Return [X, Y] of the center of cell containing provided text 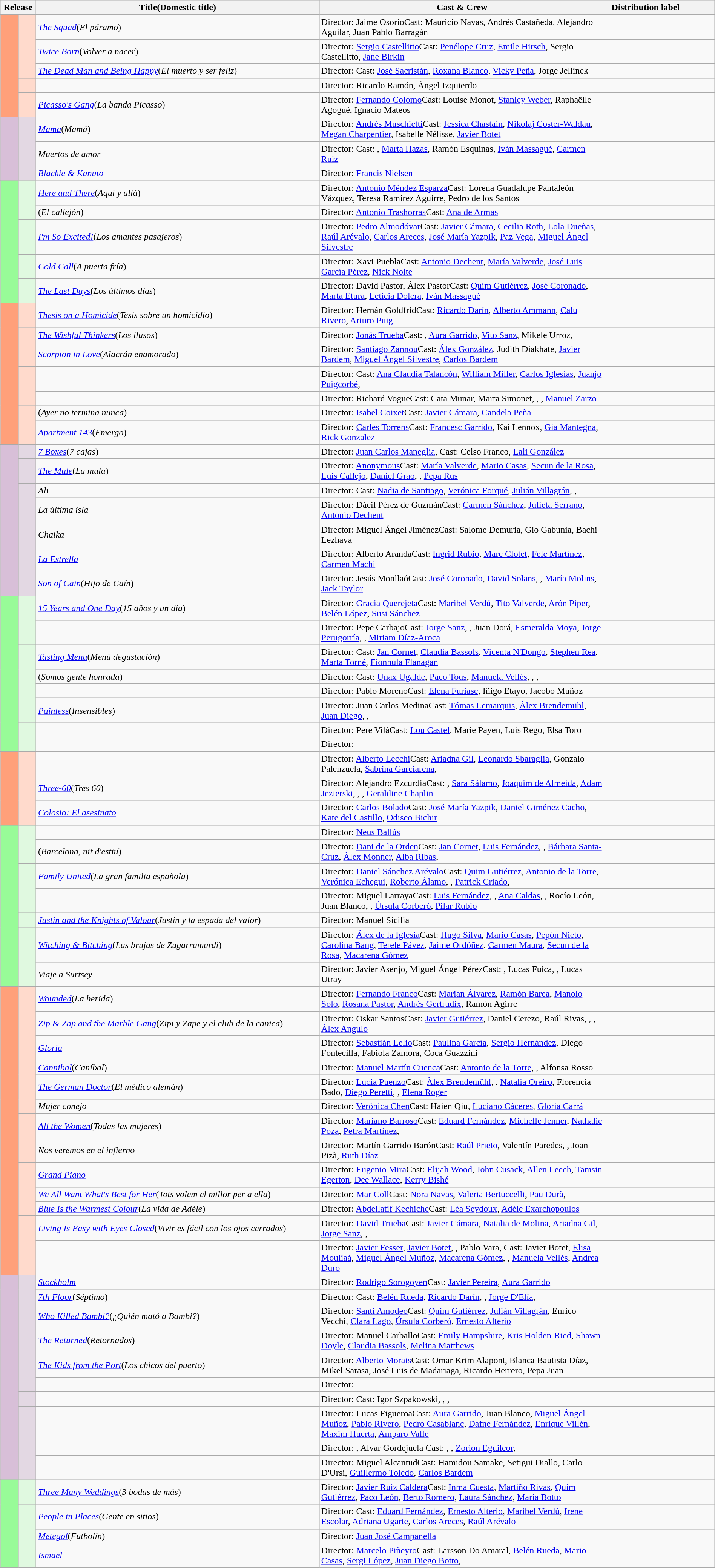
Distribution label [646, 8]
Director: Manuel Sicilia [462, 920]
Three Many Weddings(3 bodas de más) [177, 1492]
Mama(Mamá) [177, 129]
Director: , Alvar Gordejuela Cast: , , Zorion Eguileor, [462, 1448]
Justin and the Knights of Valour(Justin y la espada del valor) [177, 920]
Director: Andrés MuschiettiCast: Jessica Chastain, Nikolaj Coster-Waldau, Megan Charpentier, Isabelle Nélisse, Javier Botet [462, 129]
Zip & Zap and the Marble Gang(Zipi y Zape y el club de la canica) [177, 1024]
Thesis on a Homicide(Tesis sobre un homicidio) [177, 315]
Ali [177, 490]
Director: Neus Ballús [462, 832]
Director: David Pastor, Àlex PastorCast: Quim Gutiérrez, José Coronado, Marta Etura, Leticia Dolera, Iván Massagué [462, 291]
Ismael [177, 1556]
Director: Daniel Sánchez ArévaloCast: Quim Gutiérrez, Antonio de la Torre, Verónica Echegui, Roberto Álamo, , Patrick Criado, [462, 876]
Director: Cast: Eduard Fernández, Ernesto Alterio, Maribel Verdú, Irene Escolar, Adriana Ugarte, Carlos Areces, Raúl Arévalo [462, 1516]
Picasso's Gang(La banda Picasso) [177, 105]
Director: Marcelo PiñeyroCast: Larsson Do Amaral, Belén Rueda, Mario Casas, Sergi López, Juan Diego Botto, [462, 1556]
Director: Santiago ZannouCast: Álex González, Judith Diakhate, Javier Bardem, Miguel Ángel Silvestre, Carlos Bardem [462, 355]
Director: Richard VogueCast: Cata Munar, Marta Simonet, , , Manuel Zarzo [462, 398]
Tasting Menu(Menú degustación) [177, 657]
Metegol(Futbolín) [177, 1536]
Director: Javier Ruiz CalderaCast: Inma Cuesta, Martiño Rivas, Quim Gutiérrez, Paco León, Berto Romero, Laura Sánchez, María Botto [462, 1492]
Director: Jaime OsorioCast: Mauricio Navas, Andrés Castañeda, Alejandro Aguilar, Juan Pablo Barragán [462, 27]
(Barcelona, nit d'estiu) [177, 852]
Director: Martín Garrido BarónCast: Raúl Prieto, Valentín Paredes, , Joan Pizà, Ruth Díaz [462, 1150]
Director: Mariano BarrosoCast: Eduard Fernández, Michelle Jenner, Nathalie Poza, Petra Martínez, [462, 1126]
Director: Cast: , Marta Hazas, Ramón Esquinas, Iván Massagué, Carmen Ruiz [462, 154]
Scorpion in Love(Alacrán enamorado) [177, 355]
People in Places(Gente en sitios) [177, 1516]
Director: Sergio CastellittoCast: Penélope Cruz, Emile Hirsch, Sergio Castellitto, Jane Birkin [462, 51]
Director: Lucía PuenzoCast: Àlex Brendemühl, , Natalia Oreiro, Florencia Bado, Diego Peretti, , Elena Roger [462, 1087]
Director: Fernando ColomoCast: Louise Monot, Stanley Weber, Raphaëlle Agogué, Ignacio Mateos [462, 105]
Director: Rodrigo SorogoyenCast: Javier Pereira, Aura Garrido [462, 1282]
Director: AnonymousCast: María Valverde, Mario Casas, Secun de la Rosa, Luis Callejo, Daniel Grao, , Pepa Rus [462, 471]
The Kids from the Port(Los chicos del puerto) [177, 1365]
Director: Cast: Igor Szpakowski, , , [462, 1399]
Director: Carles TorrensCast: Francesc Garrido, Kai Lennox, Gia Mantegna, Rick Gonzalez [462, 432]
Director: Miguel LarrayaCast: Luis Fernández, , Ana Caldas, , Rocío León, Juan Blanco, , Úrsula Corberó, Pilar Rubio [462, 901]
Director: Cast: Unax Ugalde, Paco Tous, Manuela Vellés, , , [462, 677]
Twice Born(Volver a nacer) [177, 51]
The Returned(Retornados) [177, 1341]
Grand Piano [177, 1175]
Director: Juan José Campanella [462, 1536]
15 Years and One Day(15 años y un día) [177, 608]
La Estrella [177, 559]
Colosio: El asesinato [177, 812]
(El callejón) [177, 212]
Cast & Crew [462, 8]
Director: Miguel Ángel JiménezCast: Salome Demuria, Gio Gabunia, Bachi Lezhava [462, 534]
Director: Jonás TruebaCast: , Aura Garrido, Vito Sanz, Mikele Urroz, [462, 335]
The Squad(El páramo) [177, 27]
Here and There(Aquí y allá) [177, 192]
Director: Dani de la OrdenCast: Jan Cornet, Luis Fernández, , Bárbara Santa-Cruz, Àlex Monner, Alba Ribas, [462, 852]
(Ayer no termina nunca) [177, 413]
Blue Is the Warmest Colour(La vida de Adèle) [177, 1209]
Who Killed Bambi?(¿Quién mató a Bambi?) [177, 1316]
Director: Antonio Méndez EsparzaCast: Lorena Guadalupe Pantaleón Vázquez, Teresa Ramírez Aguirre, Pedro de los Santos [462, 192]
Director: Abdellatif KechicheCast: Léa Seydoux, Adèle Exarchopoulos [462, 1209]
Family United(La gran familia española) [177, 876]
Director: Antonio TrashorrasCast: Ana de Armas [462, 212]
Director: Manuel Martín CuencaCast: Antonio de la Torre, , Alfonsa Rosso [462, 1067]
Viaje a Surtsey [177, 975]
Director: Pepe CarbajoCast: Jorge Sanz, , Juan Dorá, Esmeralda Moya, Jorge Perugorría, , Miriam Díaz-Aroca [462, 633]
Director: Verónica ChenCast: Haien Qiu, Luciano Cáceres, Gloria Carrá [462, 1106]
Chaika [177, 534]
Director: Manuel CarballoCast: Emily Hampshire, Kris Holden-Ried, Shawn Doyle, Claudia Bassols, Melina Matthews [462, 1341]
Director: Juan Carlos Maneglia, Cast: Celso Franco, Lali González [462, 452]
I'm So Excited!(Los amantes pasajeros) [177, 237]
Director: Alejandro EzcurdiaCast: , Sara Sálamo, Joaquim de Almeida, Adam Jezierski, , , Geraldine Chaplin [462, 788]
Director: Miguel AlcantudCast: Hamidou Samake, Setigui Diallo, Carlo D'Ursi, Guillermo Toledo, Carlos Bardem [462, 1467]
Release [18, 8]
Director: Carlos BoladoCast: José María Yazpik, Daniel Giménez Cacho, Kate del Castillo, Odiseo Bichir [462, 812]
Director: Oskar SantosCast: Javier Gutiérrez, Daniel Cerezo, Raúl Rivas, , , Álex Angulo [462, 1024]
Mujer conejo [177, 1106]
Director: Alberto ArandaCast: Ingrid Rubio, Marc Clotet, Fele Martínez, Carmen Machi [462, 559]
Director: Gracia QuerejetaCast: Maribel Verdú, Tito Valverde, Arón Piper, Belén López, Susi Sánchez [462, 608]
(Somos gente honrada) [177, 677]
Director: Sebastián LelioCast: Paulina García, Sergio Hernández, Diego Fontecilla, Fabiola Zamora, Coca Guazzini [462, 1048]
Director: Xavi PueblaCast: Antonio Dechent, María Valverde, José Luis García Pérez, Nick Nolte [462, 266]
Director: Alberto LecchiCast: Ariadna Gil, Leonardo Sbaraglia, Gonzalo Palenzuela, Sabrina Garciarena, [462, 763]
Living Is Easy with Eyes Closed(Vivir es fácil con los ojos cerrados) [177, 1228]
Director: Eugenio MiraCast: Elijah Wood, John Cusack, Allen Leech, Tamsin Egerton, Dee Wallace, Kerry Bishé [462, 1175]
We All Want What's Best for Her(Tots volem el millor per a ella) [177, 1194]
Witching & Bitching(Las brujas de Zugarramurdi) [177, 944]
Director: Dácil Pérez de GuzmánCast: Carmen Sánchez, Julieta Serrano, Antonio Dechent [462, 510]
Director: Pere VilàCast: Lou Castel, Marie Payen, Luis Rego, Elsa Toro [462, 730]
Director: Cast: Belén Rueda, Ricardo Darín, , Jorge D'Elía, [462, 1296]
Cold Call(A puerta fría) [177, 266]
Wounded(La herida) [177, 999]
Director: Cast: José Sacristán, Roxana Blanco, Vicky Peña, Jorge Jellinek [462, 71]
Title(Domestic title) [177, 8]
Director: Cast: Jan Cornet, Claudia Bassols, Vicenta N'Dongo, Stephen Rea, Marta Torné, Fionnula Flanagan [462, 657]
Director: Cast: Ana Claudia Talancón, William Miller, Carlos Iglesias, Juanjo Puigcorbé, [462, 379]
Director: Javier Asenjo, Miguel Ángel PérezCast: , Lucas Fuica, , Lucas Utray [462, 975]
Director: Francis Nielsen [462, 173]
The Mule(La mula) [177, 471]
La última isla [177, 510]
Director: Pablo MorenoCast: Elena Furiase, Iñigo Etayo, Jacobo Muñoz [462, 691]
Stockholm [177, 1282]
Blackie & Kanuto [177, 173]
7 Boxes(7 cajas) [177, 452]
7th Floor(Séptimo) [177, 1296]
The German Doctor(El médico alemán) [177, 1087]
Director: Mar CollCast: Nora Navas, Valeria Bertuccelli, Pau Durà, [462, 1194]
Muertos de amor [177, 154]
Director: Alberto MoraisCast: Omar Krim Alapont, Blanca Bautista Díaz, Mikel Sarasa, José Luis de Madariaga, Ricardo Herrero, Pepa Juan [462, 1365]
All the Women(Todas las mujeres) [177, 1126]
Son of Cain(Hijo de Caín) [177, 583]
Director: David TruebaCast: Javier Cámara, Natalia de Molina, Ariadna Gil, Jorge Sanz, , [462, 1228]
Apartment 143(Emergo) [177, 432]
Director: Cast: Nadia de Santiago, Verónica Forqué, Julián Villagrán, , [462, 490]
Director: Isabel CoixetCast: Javier Cámara, Candela Peña [462, 413]
Director: Hernán GoldfridCast: Ricardo Darín, Alberto Ammann, Calu Rivero, Arturo Puig [462, 315]
Cannibal(Caníbal) [177, 1067]
Director: Ricardo Ramón, Ángel Izquierdo [462, 85]
Gloria [177, 1048]
Three-60(Tres 60) [177, 788]
Director: Jesús MonllaóCast: José Coronado, David Solans, , María Molins, Jack Taylor [462, 583]
The Last Days(Los últimos días) [177, 291]
Director: Fernando FrancoCast: Marian Álvarez, Ramón Barea, Manolo Solo, Rosana Pastor, Andrés Gertrudix, Ramón Agirre [462, 999]
The Dead Man and Being Happy(El muerto y ser feliz) [177, 71]
Director: Santi AmodeoCast: Quim Gutiérrez, Julián Villagrán, Enrico Vecchi, Clara Lago, Úrsula Corberó, Ernesto Alterio [462, 1316]
Director: Juan Carlos MedinaCast: Tómas Lemarquis, Àlex Brendemühl, Juan Diego, , [462, 711]
The Wishful Thinkers(Los ilusos) [177, 335]
Painless(Insensibles) [177, 711]
Nos veremos en el infierno [177, 1150]
